From the cell containing the given text, extract its center point as (x, y) coordinate. 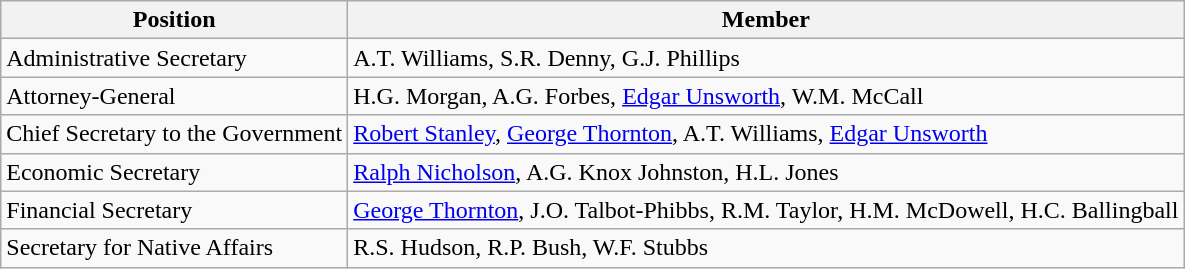
Attorney-General (174, 96)
Administrative Secretary (174, 58)
Economic Secretary (174, 172)
Position (174, 20)
Ralph Nicholson, A.G. Knox Johnston, H.L. Jones (766, 172)
H.G. Morgan, A.G. Forbes, Edgar Unsworth, W.M. McCall (766, 96)
Robert Stanley, George Thornton, A.T. Williams, Edgar Unsworth (766, 134)
Chief Secretary to the Government (174, 134)
R.S. Hudson, R.P. Bush, W.F. Stubbs (766, 248)
Financial Secretary (174, 210)
A.T. Williams, S.R. Denny, G.J. Phillips (766, 58)
Member (766, 20)
Secretary for Native Affairs (174, 248)
George Thornton, J.O. Talbot-Phibbs, R.M. Taylor, H.M. McDowell, H.C. Ballingball (766, 210)
